Search for the cell housing the specified text and yield its [X, Y] center coordinate. 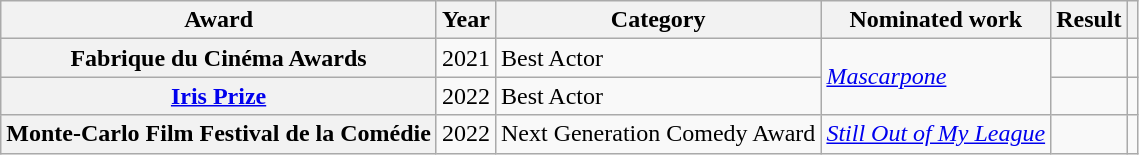
Monte-Carlo Film Festival de la Comédie [219, 134]
Mascarpone [936, 77]
Next Generation Comedy Award [658, 134]
Result [1089, 20]
Still Out of My League [936, 134]
Category [658, 20]
Nominated work [936, 20]
Year [466, 20]
2021 [466, 58]
Iris Prize [219, 96]
Fabrique du Cinéma Awards [219, 58]
Award [219, 20]
